Determine the [x, y] coordinate at the center of the cell enclosing the given text.  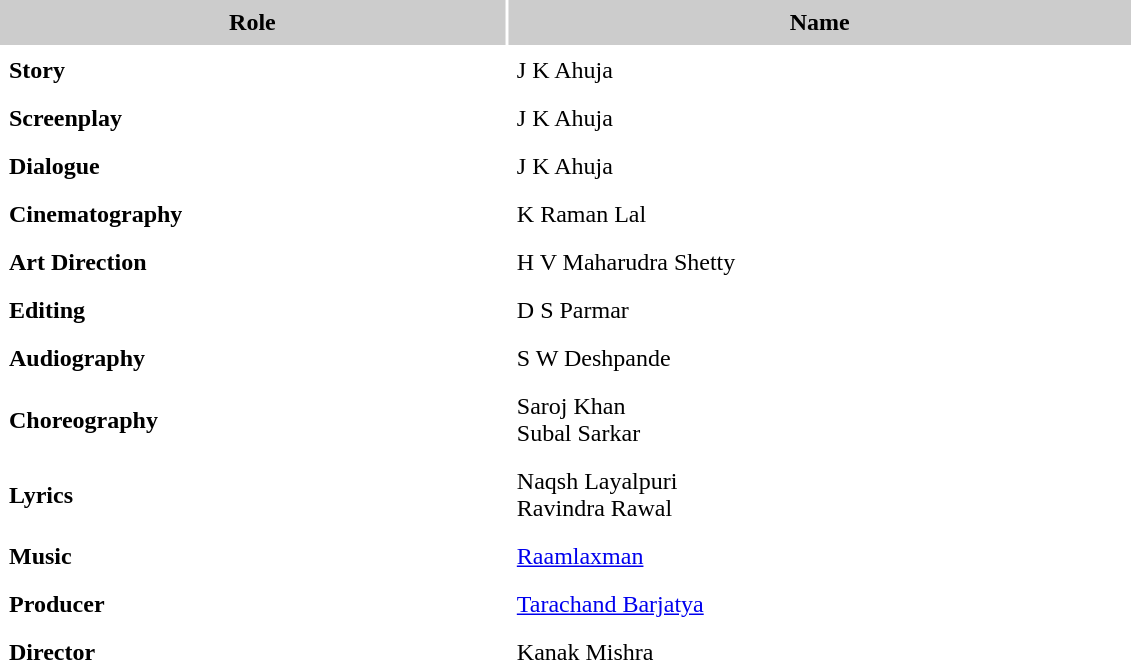
Dialogue [252, 166]
Screenplay [252, 118]
Music [252, 556]
Role [252, 22]
Editing [252, 310]
Art Direction [252, 262]
Producer [252, 604]
Choreography [252, 420]
Lyrics [252, 495]
Story [252, 70]
Audiography [252, 358]
Cinematography [252, 214]
